Pinpoint the cell where the given text exists, returning its [X, Y] midpoint coordinate. 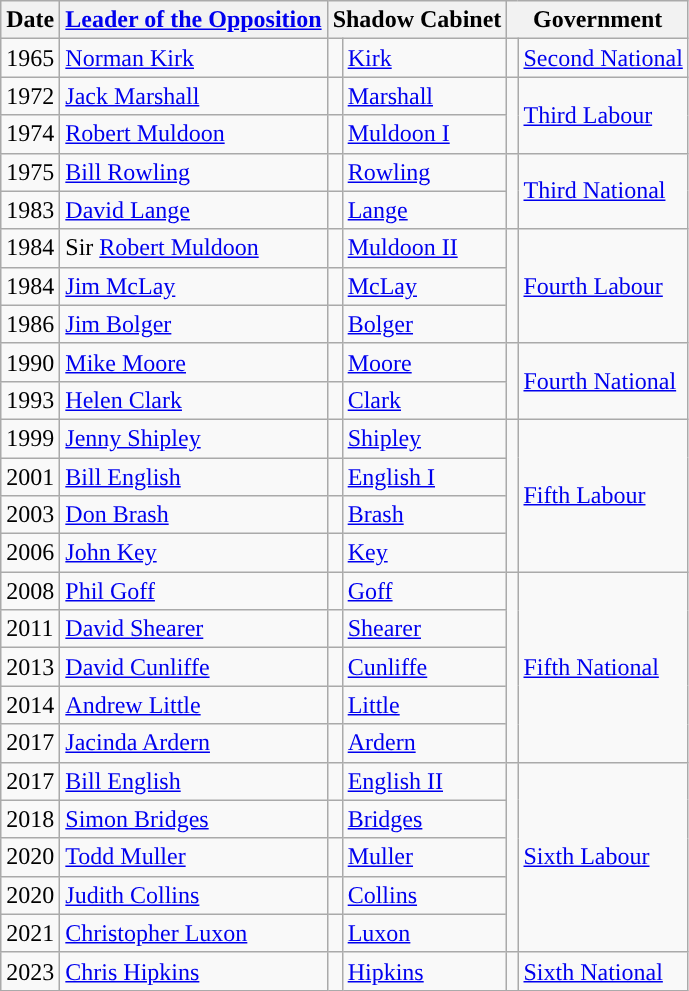
Goff [424, 591]
Bolger [424, 324]
Helen Clark [194, 400]
Little [424, 705]
Hipkins [424, 971]
Clark [424, 400]
Cunliffe [424, 667]
Government [598, 20]
1975 [30, 172]
Mike Moore [194, 362]
2006 [30, 553]
Christopher Luxon [194, 933]
Marshall [424, 96]
Jenny Shipley [194, 438]
Ardern [424, 743]
David Cunliffe [194, 667]
1974 [30, 134]
Key [424, 553]
Lange [424, 210]
Muldoon II [424, 248]
2003 [30, 515]
Third National [603, 191]
David Shearer [194, 629]
Luxon [424, 933]
Fifth Labour [603, 495]
Todd Muller [194, 857]
Fourth Labour [603, 286]
John Key [194, 553]
Rowling [424, 172]
Fourth National [603, 381]
Shipley [424, 438]
1999 [30, 438]
English I [424, 477]
1990 [30, 362]
2018 [30, 819]
Jacinda Ardern [194, 743]
Andrew Little [194, 705]
Don Brash [194, 515]
Judith Collins [194, 895]
Third Labour [603, 115]
Sir Robert Muldoon [194, 248]
Shearer [424, 629]
Phil Goff [194, 591]
Sixth National [603, 971]
2008 [30, 591]
Chris Hipkins [194, 971]
Date [30, 20]
Jack Marshall [194, 96]
Sixth Labour [603, 857]
English II [424, 781]
1983 [30, 210]
Bridges [424, 819]
Muldoon I [424, 134]
2001 [30, 477]
Second National [603, 58]
2023 [30, 971]
Brash [424, 515]
Muller [424, 857]
David Lange [194, 210]
Collins [424, 895]
Moore [424, 362]
Jim Bolger [194, 324]
2014 [30, 705]
Kirk [424, 58]
1986 [30, 324]
2011 [30, 629]
Shadow Cabinet [417, 20]
2021 [30, 933]
Robert Muldoon [194, 134]
McLay [424, 286]
1965 [30, 58]
Norman Kirk [194, 58]
1993 [30, 400]
1972 [30, 96]
Leader of the Opposition [194, 20]
Bill Rowling [194, 172]
Jim McLay [194, 286]
Simon Bridges [194, 819]
2013 [30, 667]
Fifth National [603, 667]
